Find where the given text appears and provide that cell's center as [X, Y] coordinate. 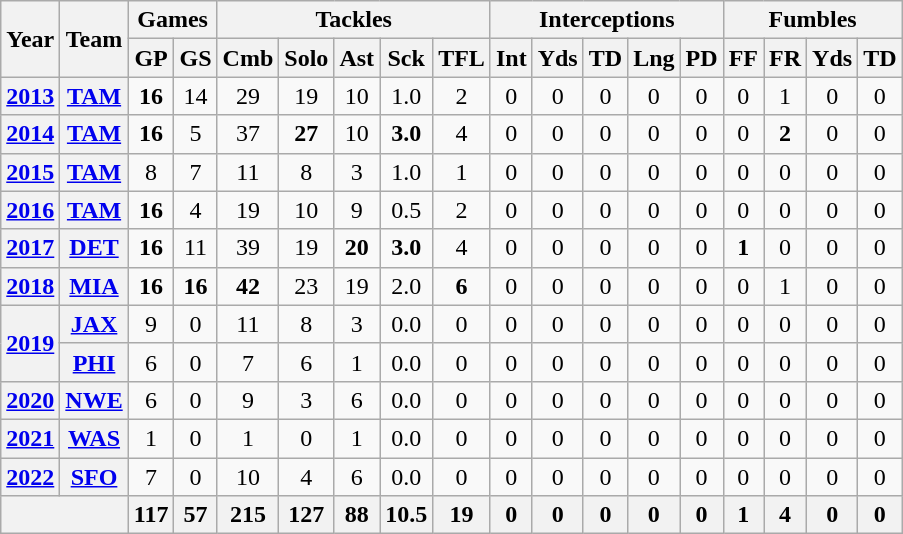
127 [306, 515]
Year [30, 39]
Games [172, 20]
5 [196, 134]
42 [248, 286]
GS [196, 58]
2017 [30, 248]
JAX [94, 324]
2016 [30, 210]
2020 [30, 400]
117 [151, 515]
88 [357, 515]
Interceptions [606, 20]
27 [306, 134]
WAS [94, 438]
2019 [30, 343]
TFL [462, 58]
Lng [654, 58]
Team [94, 39]
2022 [30, 477]
PHI [94, 362]
2015 [30, 172]
Tackles [354, 20]
215 [248, 515]
23 [306, 286]
37 [248, 134]
NWE [94, 400]
Solo [306, 58]
PD [702, 58]
FR [786, 58]
10.5 [406, 515]
FF [743, 58]
20 [357, 248]
Int [511, 58]
Cmb [248, 58]
2021 [30, 438]
2013 [30, 96]
MIA [94, 286]
Ast [357, 58]
14 [196, 96]
29 [248, 96]
2.0 [406, 286]
2018 [30, 286]
GP [151, 58]
39 [248, 248]
Sck [406, 58]
SFO [94, 477]
2014 [30, 134]
Fumbles [812, 20]
DET [94, 248]
57 [196, 515]
0.5 [406, 210]
